Search for the cell housing the specified text and yield its (X, Y) center coordinate. 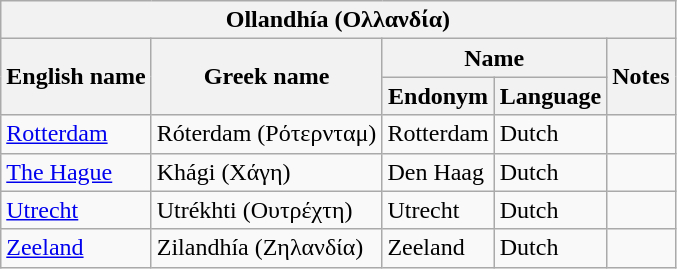
Ollandhía (Ολλανδία) (338, 20)
Zilandhía (Ζηλανδία) (266, 248)
Greek name (266, 77)
Den Haag (438, 172)
Khági (Χάγη) (266, 172)
Endonym (438, 96)
Utrékhti (Ουτρέχτη) (266, 210)
Name (494, 58)
Róterdam (Ρότερνταμ) (266, 134)
Language (550, 96)
The Hague (76, 172)
Notes (641, 77)
English name (76, 77)
